Provide the [X, Y] coordinate of the cell's center where the given text is located.  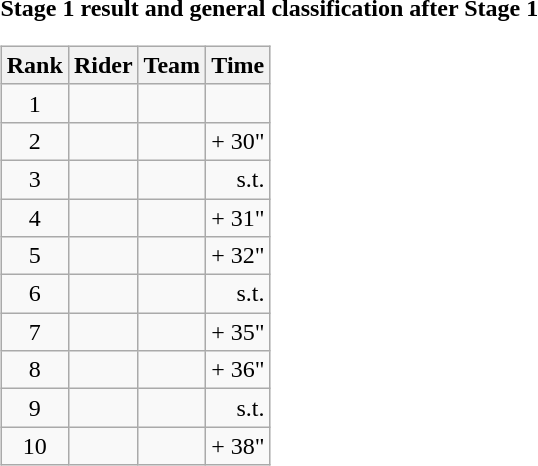
10 [34, 446]
+ 32" [238, 256]
Time [238, 65]
+ 38" [238, 446]
+ 31" [238, 217]
7 [34, 332]
2 [34, 141]
5 [34, 256]
9 [34, 408]
6 [34, 294]
+ 30" [238, 141]
8 [34, 370]
1 [34, 103]
Team [172, 65]
3 [34, 179]
+ 35" [238, 332]
4 [34, 217]
+ 36" [238, 370]
Rank [34, 65]
Rider [103, 65]
